Provide the [X, Y] coordinate of the cell's center where the given text is located.  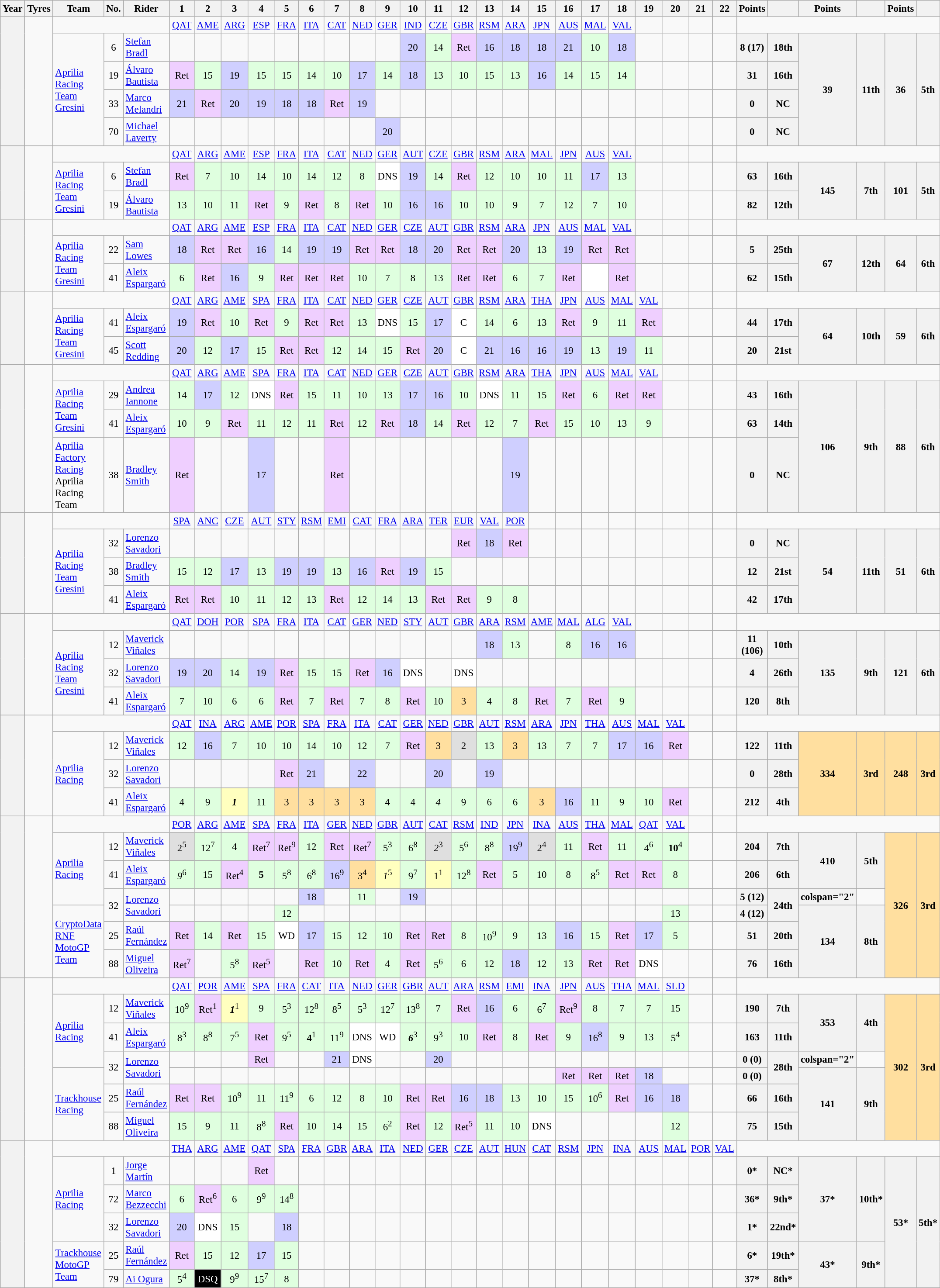
122 [752, 746]
DSQ [208, 1279]
141 [828, 1104]
190 [752, 1009]
SLD [675, 987]
199 [515, 846]
104 [675, 846]
4 (12) [752, 914]
168 [595, 1037]
EUR [464, 521]
163 [752, 1037]
97 [413, 875]
134 [828, 942]
No. [114, 9]
83 [182, 1037]
Sam Lowes [146, 250]
212 [752, 802]
Ai Ogura [146, 1279]
145 [828, 190]
24 [542, 846]
33 [114, 104]
ANC [208, 521]
326 [901, 905]
148 [287, 1199]
Scott Redding [146, 350]
22nd* [783, 1227]
5th* [928, 1222]
Andrea Iannone [146, 395]
Tyres [39, 9]
43* [828, 1265]
36* [752, 1199]
138 [413, 1009]
0* [752, 1171]
CryptoData RNF MotoGP Team [79, 942]
31 [752, 76]
Ret6 [208, 1199]
410 [828, 860]
8th* [783, 1279]
18th [783, 47]
82 [752, 205]
206 [752, 875]
TER [439, 521]
Trackhouse MotoGP Team [79, 1265]
135 [828, 673]
DOH [208, 622]
Jorge Martín [146, 1171]
46 [648, 846]
59 [901, 336]
20th [783, 936]
Trackhouse Racing [79, 1104]
66 [752, 1098]
45 [114, 350]
79 [114, 1279]
96 [182, 875]
36 [901, 90]
Michael Laverty [146, 132]
Year [13, 9]
42 [752, 600]
1* [752, 1227]
Ret1 [208, 1009]
169 [336, 875]
353 [828, 1023]
25th [783, 250]
Rider [146, 9]
Ret4 [234, 875]
10th* [871, 1199]
70 [114, 132]
76 [752, 964]
23 [439, 846]
NC* [783, 1171]
24th [783, 905]
72 [114, 1199]
14th [783, 424]
26th [783, 673]
34 [363, 875]
248 [901, 774]
53* [901, 1222]
ALG [595, 622]
334 [828, 774]
Team [79, 9]
19th* [783, 1255]
39 [828, 90]
302 [901, 1067]
44 [752, 322]
Marco Melandri [146, 104]
Marco Bezzecchi [146, 1199]
Aprilia Factory Racing Aprilia Racing Team [79, 475]
43 [752, 395]
121 [901, 673]
5 (12) [752, 897]
204 [752, 846]
11 (106) [752, 645]
157 [261, 1279]
6* [752, 1255]
29 [114, 395]
93 [439, 1037]
95 [287, 1037]
8 (17) [752, 47]
HUN [515, 1149]
101 [901, 190]
120 [752, 701]
